Extract the [X, Y] coordinate from the center of the cell holding the provided text.  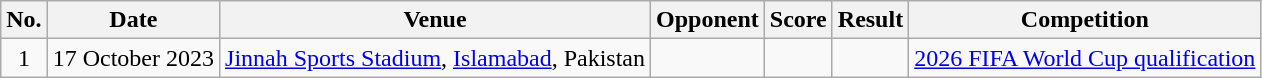
Result [870, 20]
Jinnah Sports Stadium, Islamabad, Pakistan [436, 58]
Venue [436, 20]
Opponent [708, 20]
No. [24, 20]
1 [24, 58]
Competition [1085, 20]
Date [133, 20]
2026 FIFA World Cup qualification [1085, 58]
17 October 2023 [133, 58]
Score [798, 20]
